Search for the cell housing the specified text and yield its [X, Y] center coordinate. 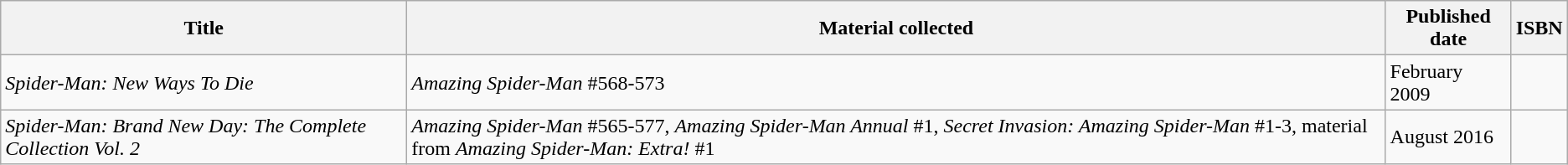
ISBN [1540, 28]
Amazing Spider-Man #565-577, Amazing Spider-Man Annual #1, Secret Invasion: Amazing Spider-Man #1-3, material from Amazing Spider-Man: Extra! #1 [896, 137]
Spider-Man: New Ways To Die [204, 82]
Title [204, 28]
Spider-Man: Brand New Day: The Complete Collection Vol. 2 [204, 137]
Amazing Spider-Man #568-573 [896, 82]
Published date [1448, 28]
Material collected [896, 28]
August 2016 [1448, 137]
February 2009 [1448, 82]
